Find where the given text appears and provide that cell's center as (X, Y) coordinate. 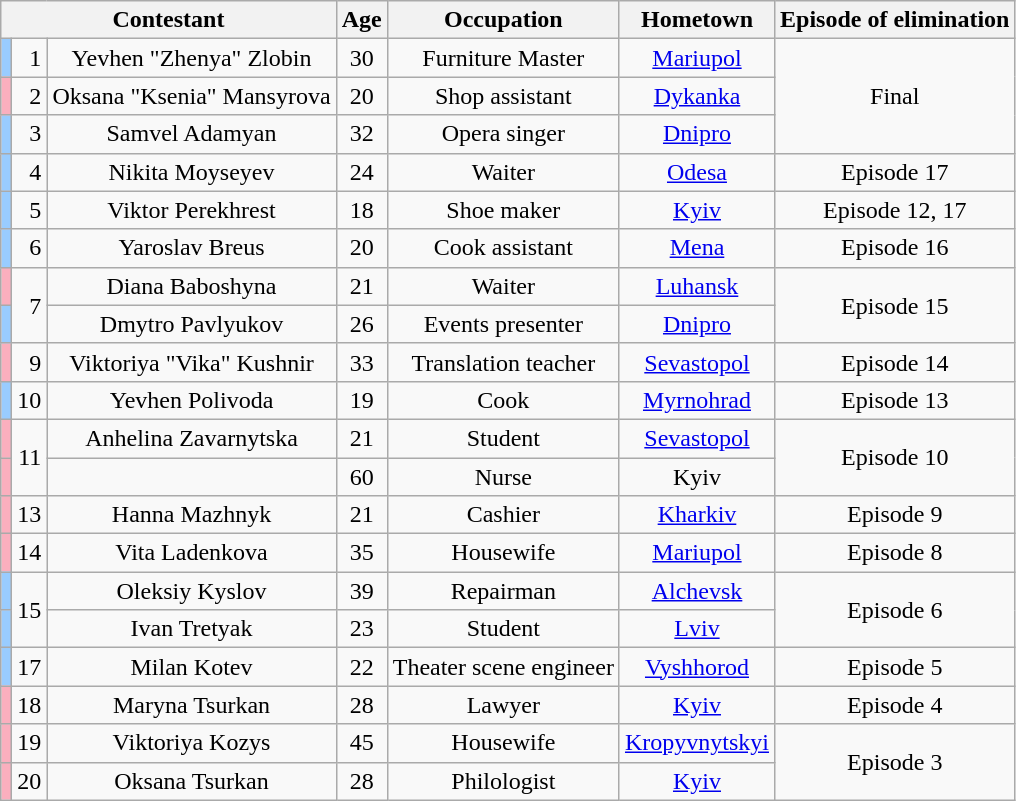
Lawyer (503, 705)
Yevhen "Zhenya" Zlobin (192, 58)
11 (30, 457)
Episode 17 (895, 172)
4 (30, 172)
Luhansk (696, 286)
32 (362, 134)
Ivan Tretyak (192, 629)
Hanna Mazhnyk (192, 515)
Yaroslav Breus (192, 248)
35 (362, 553)
7 (30, 305)
Dmytro Pavlyukov (192, 324)
Oksana "Ksenia" Mansyrova (192, 96)
Anhelina Zavarnytska (192, 438)
26 (362, 324)
Nikita Moyseyev (192, 172)
Vita Ladenkova (192, 553)
Episode 10 (895, 457)
Cook (503, 400)
39 (362, 591)
Mena (696, 248)
Kharkiv (696, 515)
Episode 16 (895, 248)
Milan Kotev (192, 667)
2 (30, 96)
Translation teacher (503, 362)
Episode 5 (895, 667)
Nurse (503, 477)
23 (362, 629)
Shop assistant (503, 96)
Age (362, 20)
Episode 8 (895, 553)
Opera singer (503, 134)
3 (30, 134)
30 (362, 58)
Episode 3 (895, 762)
Episode 4 (895, 705)
Episode 6 (895, 610)
10 (30, 400)
Dykanka (696, 96)
Contestant (168, 20)
Vyshhorod (696, 667)
Myrnohrad (696, 400)
Diana Baboshyna (192, 286)
Occupation (503, 20)
1 (30, 58)
17 (30, 667)
Viktoriya Kozys (192, 743)
Oksana Tsurkan (192, 781)
Theater scene engineer (503, 667)
5 (30, 210)
Yevhen Polivoda (192, 400)
13 (30, 515)
Viktoriya "Vika" Kushnir (192, 362)
22 (362, 667)
Viktor Perekhrest (192, 210)
Alchevsk (696, 591)
Furniture Master (503, 58)
Samvel Adamyan (192, 134)
Oleksiy Kyslov (192, 591)
Final (895, 96)
Kropyvnytskyi (696, 743)
Cashier (503, 515)
Lviv (696, 629)
33 (362, 362)
Episode 9 (895, 515)
24 (362, 172)
Hometown (696, 20)
Episode 14 (895, 362)
6 (30, 248)
Episode 15 (895, 305)
Repairman (503, 591)
60 (362, 477)
Events presenter (503, 324)
Episode 13 (895, 400)
Episode of elimination (895, 20)
14 (30, 553)
Episode 12, 17 (895, 210)
Shoe maker (503, 210)
Philologist (503, 781)
45 (362, 743)
15 (30, 610)
Odesa (696, 172)
Cook assistant (503, 248)
Maryna Tsurkan (192, 705)
9 (30, 362)
